Capture the cell that displays the provided text and extract its (X, Y) central coordinate. 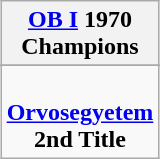
OB I 1970Champions (80, 34)
Orvosegyetem2nd Title (80, 112)
